Pinpoint the cell where the given text exists, returning its [X, Y] midpoint coordinate. 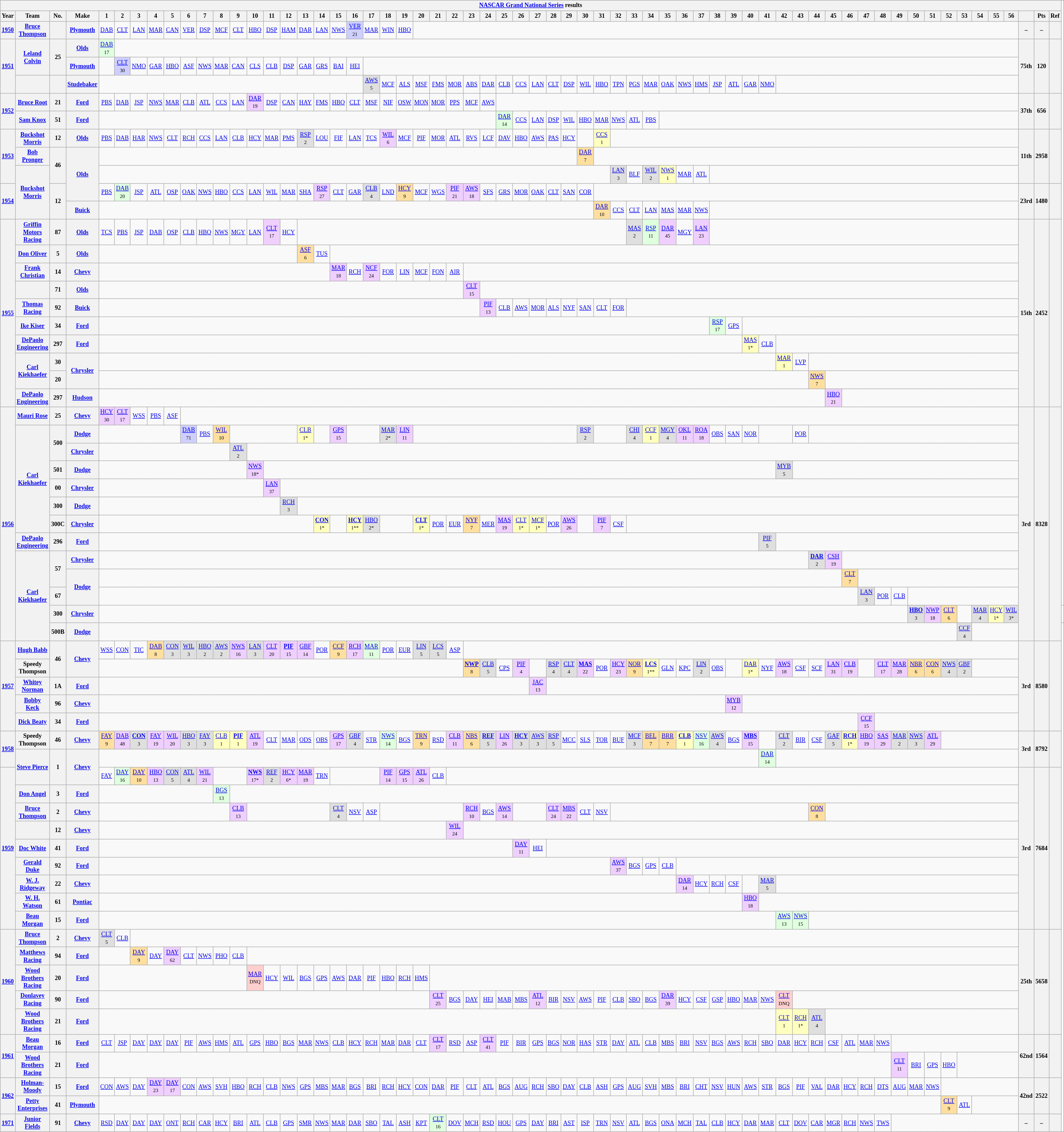
MON [421, 102]
MAS [668, 210]
DAR 19 [255, 102]
656 [1042, 111]
CLT 20 [272, 650]
TIC [139, 650]
AWS 5 [371, 84]
1957 [8, 686]
MAR 1 [784, 362]
LCS 1** [651, 668]
PIF 14 [388, 776]
120 [1042, 66]
FAY 19 [156, 740]
2452 [1042, 313]
MAS 2 [635, 232]
MYB 12 [734, 704]
DTS [883, 1087]
CLT 24 [554, 812]
AWS 2 [221, 650]
Ref [1055, 16]
GLN [668, 668]
1A [58, 686]
19 [405, 16]
CCF 9 [339, 650]
42 [784, 16]
DAY 9 [139, 956]
23rd [1026, 201]
AWS 4 [717, 740]
DAR 2 [817, 560]
CLB 4 [371, 192]
DAY 10 [139, 776]
CLB 1* [305, 434]
PIF 21 [455, 192]
OSW [405, 102]
LIN 26 [505, 740]
BGS 13 [221, 794]
1953 [8, 156]
LIN [405, 272]
NWS 4 [949, 668]
CCF 15 [866, 722]
AWS 13 [784, 920]
LIN 2 [701, 668]
PGS [635, 84]
ROA 18 [701, 434]
SMR [305, 1123]
NWS 7 [817, 380]
LND [388, 192]
CLS [255, 66]
Griffin Motors Racing [32, 232]
BAI [339, 66]
HAM [289, 30]
1959 [8, 848]
HBO 19 [866, 740]
501 [58, 470]
Donlavey Racing [32, 1000]
MGR [833, 1123]
CON 8 [817, 812]
8 [221, 16]
CLT 11 [900, 1065]
OKL 11 [685, 434]
LCF [488, 138]
ATL 2 [238, 452]
BUF [618, 740]
SFS [488, 192]
JAC 13 [538, 686]
FAY [107, 776]
HCY 1* [997, 614]
RCH 17 [355, 650]
1564 [1042, 1056]
MAS 19 [505, 524]
38 [717, 16]
PIF 5 [767, 542]
1955 [8, 313]
ONT [172, 1123]
CHI 4 [635, 434]
27 [538, 16]
4 [156, 16]
Hugh Babb [32, 650]
DAV [505, 138]
24 [488, 16]
VER [189, 30]
67 [58, 596]
HCY 9 [405, 192]
RSP 27 [322, 192]
Sam Knox [32, 120]
35 [668, 16]
NASCAR Grand National Series results [531, 5]
33 [635, 16]
57 [58, 569]
Pontiac [83, 902]
48 [883, 16]
CLT 30 [122, 66]
Year [8, 16]
CLT 1 [784, 1021]
MAR 11 [371, 650]
MYB 5 [784, 470]
26 [521, 16]
DAR 39 [668, 1000]
HBO 21 [833, 398]
1960 [8, 982]
DAY 17 [172, 1087]
1952 [8, 111]
FAY 9 [107, 740]
Don Oliver [32, 254]
MAR 4 [980, 614]
MGY 4 [668, 434]
CLT DNQ [784, 1000]
6 [189, 16]
61 [58, 902]
PAS [554, 138]
AWS 3 [538, 740]
HCY 6* [289, 776]
NSV 16 [701, 740]
Matthews Racing [32, 956]
NWS 14 [388, 740]
96 [58, 704]
DAR 45 [668, 232]
TPN [618, 84]
SLS [585, 740]
MCF 3 [635, 740]
W. H. Watson [32, 902]
Leland Colvin [32, 57]
Team [32, 16]
WIL 6 [388, 138]
TWS [883, 1123]
28 [554, 16]
52 [949, 16]
HAS [585, 1043]
CLT 7 [850, 578]
DAR 1* [750, 668]
Pts [1042, 16]
10 [255, 16]
DAR 7 [585, 156]
CLT 9 [949, 1105]
LIN 11 [405, 434]
NYF 7 [472, 524]
1954 [8, 201]
MCF 1* [538, 524]
296 [58, 542]
36 [685, 16]
ASF 6 [305, 254]
1958 [8, 749]
ONA [668, 1123]
CON 5 [172, 776]
42nd [1026, 1096]
HOU [505, 1123]
DAB 71 [189, 434]
DAY 62 [172, 956]
NWS 1 [668, 174]
CLT 5 [107, 938]
VER 21 [355, 30]
PPS [455, 102]
RCH 10 [472, 812]
No. [58, 16]
REF 2 [272, 776]
DAR 10 [602, 210]
WIL 2 [651, 174]
WIL 24 [455, 830]
1956 [8, 524]
FON [438, 272]
VAL [817, 1087]
LIN 5 [421, 650]
GPS 17 [339, 740]
MAR 19 [305, 776]
29 [569, 16]
HBO 2* [371, 524]
WIL 3 [189, 650]
AWS 26 [569, 524]
WIL 3* [1011, 614]
1971 [8, 1123]
LVP [801, 362]
PIF 7 [602, 524]
Petty Enterprises [32, 1105]
56 [1011, 16]
18 [388, 16]
RSP 4 [554, 668]
45 [833, 16]
WIN [388, 30]
Don Angel [32, 794]
37th [1026, 111]
Bob Pronger [32, 156]
13 [305, 16]
ATL 12 [538, 1000]
CLT 15 [472, 290]
Hudson [83, 398]
W. J. Ridgeway [32, 884]
2958 [1042, 156]
CON 1* [322, 524]
CCS 1 [602, 138]
44 [817, 16]
ISP [585, 1123]
CLB 19 [850, 668]
AWS 14 [505, 812]
TOR [602, 740]
87 [58, 232]
CPS [505, 668]
CLT 2 [784, 740]
71 [58, 290]
RVS [472, 138]
ATL 29 [933, 740]
NWS 17* [255, 776]
HBO 18 [750, 902]
500 [58, 443]
NBS 6 [472, 740]
CLT 6 [949, 614]
Steve Pierce [32, 767]
WIL 21 [205, 776]
MAR 2* [388, 434]
NWS 15 [801, 920]
COR [585, 192]
HBO 13 [156, 776]
37 [701, 16]
Dick Beaty [32, 722]
25th [1026, 982]
15th [1026, 313]
91 [58, 1123]
DAB 8 [156, 650]
DAB 17 [107, 48]
MAR 2 [900, 740]
1961 [8, 1056]
50 [916, 16]
GBF 4 [355, 740]
PIF 13 [488, 308]
NWS 18* [255, 470]
SAS 29 [883, 740]
KPC [685, 668]
62nd [1026, 1056]
8328 [1042, 524]
Whitey Norman [32, 686]
AST [569, 1123]
43 [801, 16]
FAY 3 [205, 740]
32 [618, 16]
8580 [1042, 686]
HCY 1** [355, 524]
55 [997, 16]
WGS [438, 192]
NIF [388, 102]
MAR 28 [900, 668]
Gerald Duke [32, 866]
CON 6 [933, 668]
GSP [717, 1000]
31 [602, 16]
HCY 30 [107, 416]
PIF 1 [238, 740]
49 [900, 16]
NWP 18 [933, 614]
SHA [305, 192]
DAY 16 [122, 776]
HUN [734, 1087]
ABS [472, 84]
Thomas Racing [32, 308]
KPT [421, 1123]
47 [866, 16]
7 [205, 16]
MBS 15 [750, 740]
Junior Fields [32, 1123]
HAR [139, 138]
Studebaker [83, 84]
RSP 11 [651, 232]
9 [238, 16]
CHT [701, 1087]
2522 [1042, 1096]
1950 [8, 30]
HBO 2 [205, 650]
GBF 14 [305, 650]
REF 5 [488, 740]
CLT 25 [438, 1000]
1951 [8, 66]
WIL 10 [221, 434]
SCF [817, 668]
LAN 31 [833, 668]
00 [58, 488]
RSP 5 [554, 740]
LAN 37 [272, 488]
RSP 17 [717, 326]
MAS 22 [585, 668]
GBF 2 [964, 668]
11th [1026, 156]
NOR 9 [635, 668]
MAS 1* [750, 344]
DAY 23 [156, 1087]
94 [58, 956]
MAR DNQ [255, 978]
DAB 48 [122, 740]
NWS 16 [238, 650]
BLF [635, 174]
DAB 20 [122, 192]
DAY 11 [521, 848]
CLB 11 [455, 740]
TRN 9 [421, 740]
AWS 37 [618, 866]
53 [964, 16]
NWP 8 [472, 668]
HAY [305, 102]
Holman-Moody [32, 1087]
ODS [305, 740]
PHO [221, 956]
PIF 4 [521, 668]
7684 [1042, 848]
PIF 15 [289, 650]
TUS [322, 254]
Mauri Rose [32, 416]
AIR [455, 272]
CLT 41 [488, 1043]
11 [272, 16]
MAR 18 [339, 272]
Bruce Root [32, 102]
RCH 3 [289, 506]
CSH 19 [833, 560]
FIF [339, 138]
MBS 22 [569, 812]
MAR 5 [767, 884]
NCF 24 [371, 272]
GAF 5 [833, 740]
ATL 26 [421, 776]
LAN 23 [701, 232]
CLB 5 [488, 668]
Make [83, 16]
40 [750, 16]
8792 [1042, 749]
LOU [322, 138]
BRR 7 [668, 740]
CCF 1 [651, 434]
MCC [569, 740]
23 [472, 16]
Bobby Keck [32, 704]
CCF 4 [964, 632]
PMS [289, 138]
NBR 6 [916, 668]
HCY 3 [521, 740]
500B [58, 632]
ATL 19 [255, 740]
Ike Kiser [32, 326]
MAB [505, 1000]
Frank Christian [32, 272]
CLT 16 [438, 1123]
WIL 20 [172, 740]
17 [371, 16]
CLB 13 [238, 812]
300C [58, 524]
HCY 23 [618, 668]
Doc White [32, 848]
LCS 5 [438, 650]
BEL 7 [651, 740]
MER [488, 524]
54 [980, 16]
90 [58, 1000]
75th [1026, 66]
1480 [1042, 201]
39 [734, 16]
1962 [8, 1096]
NWS 3 [916, 740]
5658 [1042, 982]
